Pinpoint the cell where the given text exists, returning its (x, y) midpoint coordinate. 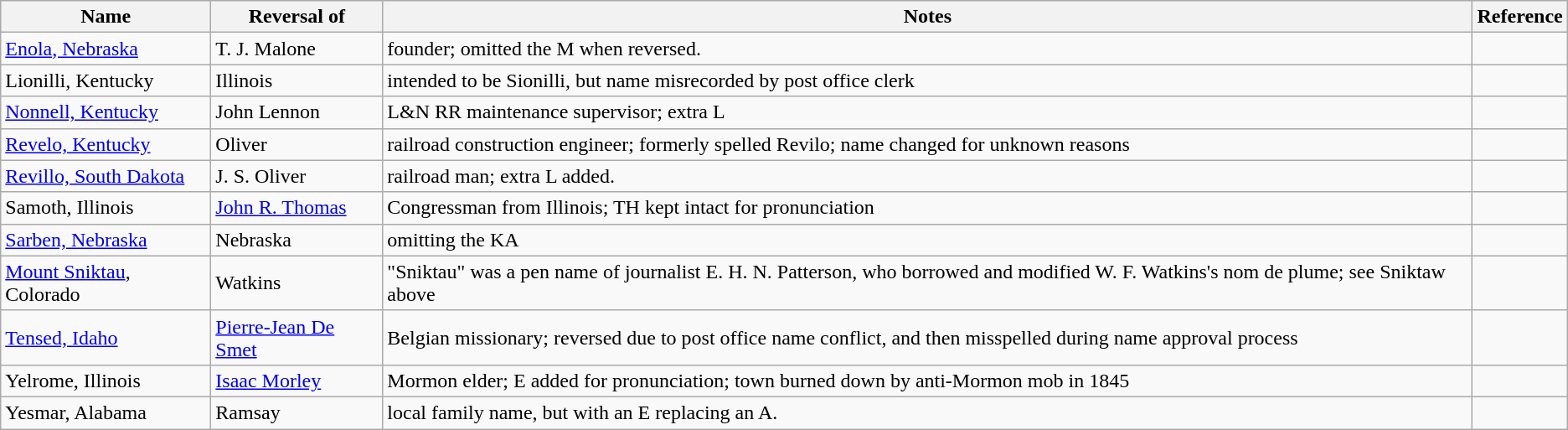
railroad man; extra L added. (928, 176)
Oliver (297, 144)
Revelo, Kentucky (106, 144)
founder; omitted the M when reversed. (928, 49)
John Lennon (297, 112)
Ramsay (297, 412)
Nonnell, Kentucky (106, 112)
Yelrome, Illinois (106, 381)
Mormon elder; E added for pronunciation; town burned down by anti-Mormon mob in 1845 (928, 381)
Notes (928, 17)
J. S. Oliver (297, 176)
Watkins (297, 283)
Revillo, South Dakota (106, 176)
Congressman from Illinois; TH kept intact for pronunciation (928, 208)
Reversal of (297, 17)
"Sniktau" was a pen name of journalist E. H. N. Patterson, who borrowed and modified W. F. Watkins's nom de plume; see Sniktaw above (928, 283)
Samoth, Illinois (106, 208)
Nebraska (297, 240)
Tensed, Idaho (106, 337)
Reference (1519, 17)
L&N RR maintenance supervisor; extra L (928, 112)
Isaac Morley (297, 381)
Illinois (297, 80)
omitting the KA (928, 240)
Pierre-Jean De Smet (297, 337)
Lionilli, Kentucky (106, 80)
Sarben, Nebraska (106, 240)
railroad construction engineer; formerly spelled Revilo; name changed for unknown reasons (928, 144)
intended to be Sionilli, but name misrecorded by post office clerk (928, 80)
Mount Sniktau, Colorado (106, 283)
John R. Thomas (297, 208)
Yesmar, Alabama (106, 412)
local family name, but with an E replacing an A. (928, 412)
Belgian missionary; reversed due to post office name conflict, and then misspelled during name approval process (928, 337)
Name (106, 17)
Enola, Nebraska (106, 49)
T. J. Malone (297, 49)
